Scan for the cell matching the given text and deliver its [X, Y] coordinate at center. 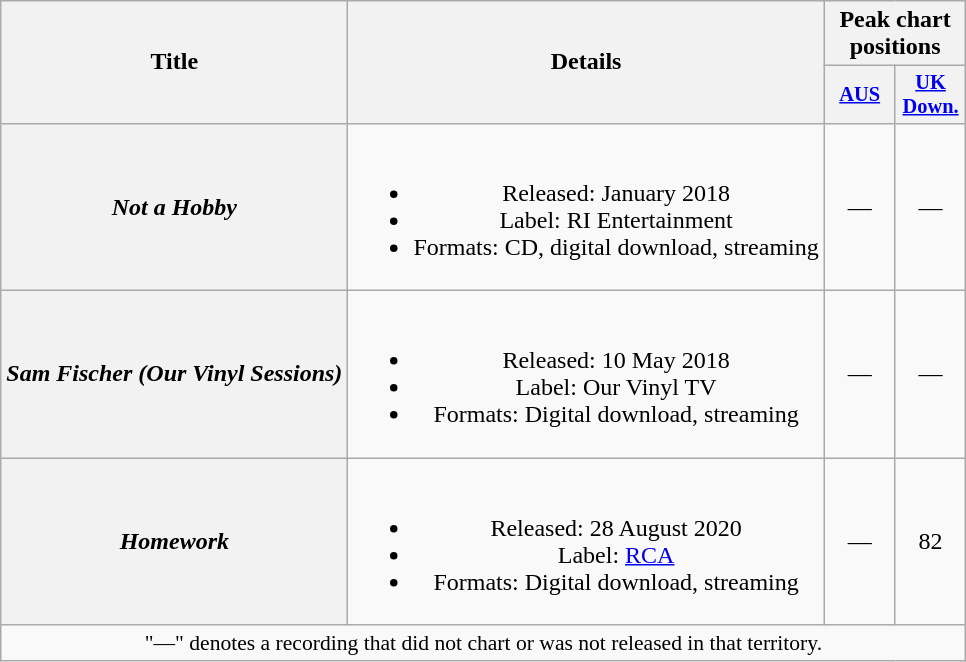
Title [174, 62]
Released: January 2018Label: RI EntertainmentFormats: CD, digital download, streaming [586, 206]
82 [930, 542]
Homework [174, 542]
Peak chart positions [895, 34]
Sam Fischer (Our Vinyl Sessions) [174, 374]
"—" denotes a recording that did not chart or was not released in that territory. [484, 643]
UKDown. [930, 95]
AUS [860, 95]
Details [586, 62]
Released: 10 May 2018Label: Our Vinyl TVFormats: Digital download, streaming [586, 374]
Released: 28 August 2020Label: RCAFormats: Digital download, streaming [586, 542]
Not a Hobby [174, 206]
